Identify which cell holds the provided text, then report its [X, Y] central coordinate. 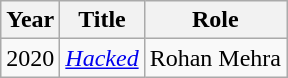
Year [30, 20]
Role [215, 20]
Title [102, 20]
Rohan Mehra [215, 58]
Hacked [102, 58]
2020 [30, 58]
